Output the (X, Y) coordinate of the center of the cell containing the given text.  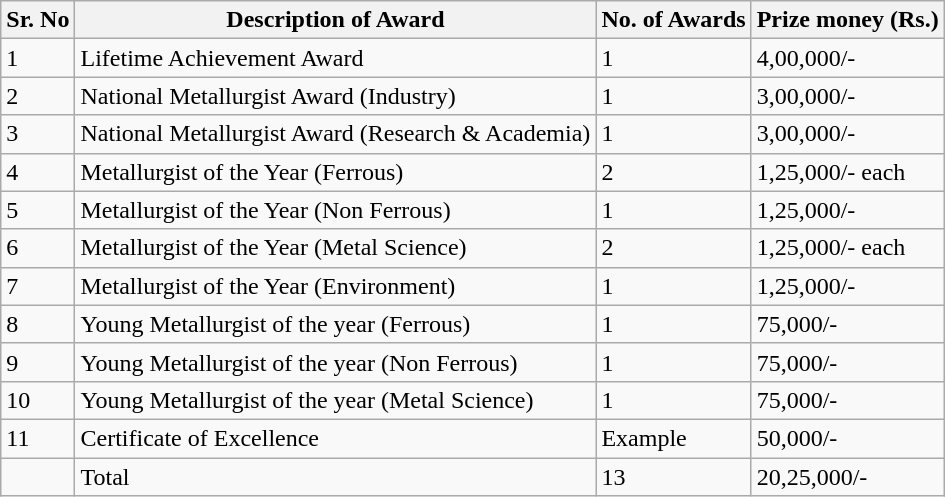
50,000/- (848, 438)
National Metallurgist Award (Industry) (336, 96)
6 (38, 248)
Example (674, 438)
10 (38, 400)
National Metallurgist Award (Research & Academia) (336, 134)
4,00,000/- (848, 58)
Metallurgist of the Year (Non Ferrous) (336, 210)
9 (38, 362)
Sr. No (38, 20)
No. of Awards (674, 20)
Young Metallurgist of the year (Non Ferrous) (336, 362)
5 (38, 210)
Young Metallurgist of the year (Ferrous) (336, 324)
Total (336, 477)
20,25,000/- (848, 477)
Certificate of Excellence (336, 438)
13 (674, 477)
7 (38, 286)
8 (38, 324)
Young Metallurgist of the year (Metal Science) (336, 400)
Lifetime Achievement Award (336, 58)
4 (38, 172)
11 (38, 438)
Description of Award (336, 20)
Prize money (Rs.) (848, 20)
Metallurgist of the Year (Ferrous) (336, 172)
Metallurgist of the Year (Environment) (336, 286)
Metallurgist of the Year (Metal Science) (336, 248)
3 (38, 134)
